Scan for the cell matching the given text and deliver its (x, y) coordinate at center. 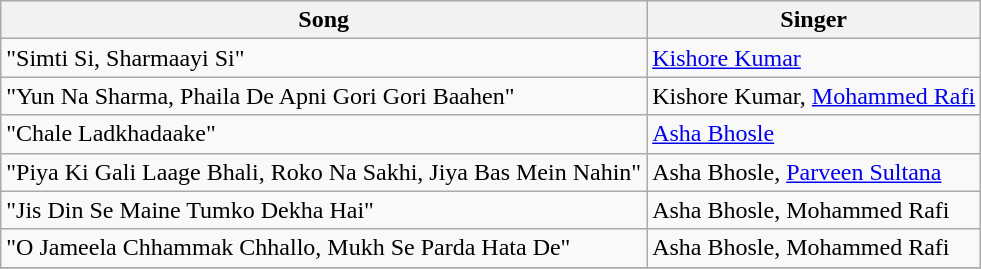
"Chale Ladkhadaake" (324, 134)
"Jis Din Se Maine Tumko Dekha Hai" (324, 210)
Kishore Kumar, Mohammed Rafi (814, 96)
Asha Bhosle, Parveen Sultana (814, 172)
"Yun Na Sharma, Phaila De Apni Gori Gori Baahen" (324, 96)
Asha Bhosle (814, 134)
"Piya Ki Gali Laage Bhali, Roko Na Sakhi, Jiya Bas Mein Nahin" (324, 172)
"Simti Si, Sharmaayi Si" (324, 58)
"O Jameela Chhammak Chhallo, Mukh Se Parda Hata De" (324, 248)
Singer (814, 20)
Song (324, 20)
Kishore Kumar (814, 58)
